Pinpoint the cell where the given text exists, returning its [X, Y] midpoint coordinate. 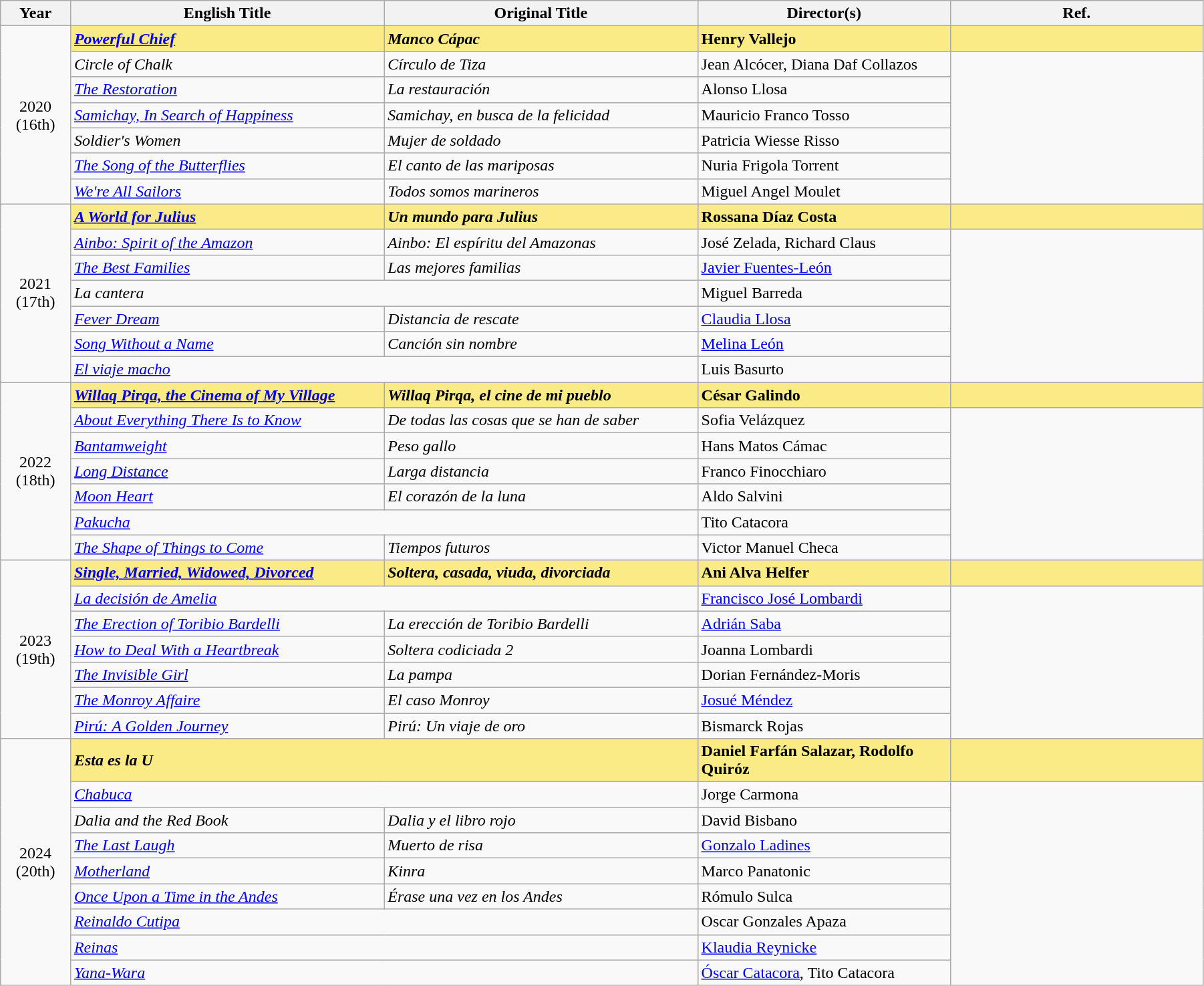
Year [36, 13]
De todas las cosas que se han de saber [541, 420]
Óscar Catacora, Tito Catacora [824, 973]
The Restoration [227, 90]
The Invisible Girl [227, 674]
La restauración [541, 90]
Josué Méndez [824, 700]
Pirú: Un viaje de oro [541, 725]
Klaudia Reynicke [824, 947]
Powerful Chief [227, 39]
Ani Alva Helfer [824, 573]
Aldo Salvini [824, 497]
We're All Sailors [227, 191]
Hans Matos Cámac [824, 446]
Alonso Llosa [824, 90]
Samichay, In Search of Happiness [227, 115]
Kinra [541, 871]
Bismarck Rojas [824, 725]
Dalia y el libro rojo [541, 820]
The Shape of Things to Come [227, 547]
Rossana Díaz Costa [824, 217]
Moon Heart [227, 497]
The Last Laugh [227, 846]
Miguel Angel Moulet [824, 191]
Reinas [384, 947]
2021(17th) [36, 293]
Willaq Pirqa, el cine de mi pueblo [541, 395]
Motherland [227, 871]
A World for Julius [227, 217]
Reinaldo Cutipa [384, 922]
El corazón de la luna [541, 497]
The Monroy Affaire [227, 700]
Melina León [824, 344]
Soltera codiciada 2 [541, 649]
2023(19th) [36, 649]
Willaq Pirqa, the Cinema of My Village [227, 395]
Soltera, casada, viuda, divorciada [541, 573]
The Erection of Toribio Bardelli [227, 624]
Mujer de soldado [541, 140]
Ainbo: El espíritu del Amazonas [541, 242]
Tiempos futuros [541, 547]
Jean Alcócer, Diana Daf Collazos [824, 64]
Victor Manuel Checa [824, 547]
Javier Fuentes-León [824, 267]
Jorge Carmona [824, 795]
Canción sin nombre [541, 344]
Luis Basurto [824, 370]
Daniel Farfán Salazar, Rodolfo Quiróz [824, 761]
Dorian Fernández-Moris [824, 674]
Miguel Barreda [824, 293]
Dalia and the Red Book [227, 820]
Manco Cápac [541, 39]
Esta es la U [384, 761]
Gonzalo Ladines [824, 846]
Ainbo: Spirit of the Amazon [227, 242]
Rómulo Sulca [824, 896]
Long Distance [227, 471]
David Bisbano [824, 820]
2022(18th) [36, 471]
Once Upon a Time in the Andes [227, 896]
Chabuca [384, 795]
El caso Monroy [541, 700]
Circle of Chalk [227, 64]
English Title [227, 13]
The Best Families [227, 267]
Fever Dream [227, 319]
Samichay, en busca de la felicidad [541, 115]
Yana-Wara [384, 973]
Claudia Llosa [824, 319]
Francisco José Lombardi [824, 598]
Sofia Velázquez [824, 420]
Peso gallo [541, 446]
Single, Married, Widowed, Divorced [227, 573]
Muerto de risa [541, 846]
Ref. [1076, 13]
Larga distancia [541, 471]
La erección de Toribio Bardelli [541, 624]
Henry Vallejo [824, 39]
Song Without a Name [227, 344]
César Galindo [824, 395]
La pampa [541, 674]
El viaje macho [384, 370]
Oscar Gonzales Apaza [824, 922]
La cantera [384, 293]
Mauricio Franco Tosso [824, 115]
Distancia de rescate [541, 319]
Patricia Wiesse Risso [824, 140]
Director(s) [824, 13]
Soldier's Women [227, 140]
Círculo de Tiza [541, 64]
Bantamweight [227, 446]
Original Title [541, 13]
La decisión de Amelia [384, 598]
Pirú: A Golden Journey [227, 725]
Pakucha [384, 522]
Tito Catacora [824, 522]
El canto de las mariposas [541, 166]
Érase una vez en los Andes [541, 896]
Nuria Frigola Torrent [824, 166]
The Song of the Butterflies [227, 166]
Las mejores familias [541, 267]
2020(16th) [36, 115]
José Zelada, Richard Claus [824, 242]
Franco Finocchiaro [824, 471]
2024(20th) [36, 862]
Adrián Saba [824, 624]
Joanna Lombardi [824, 649]
Todos somos marineros [541, 191]
Marco Panatonic [824, 871]
Un mundo para Julius [541, 217]
About Everything There Is to Know [227, 420]
How to Deal With a Heartbreak [227, 649]
